Return (x, y) of the center of cell containing provided text 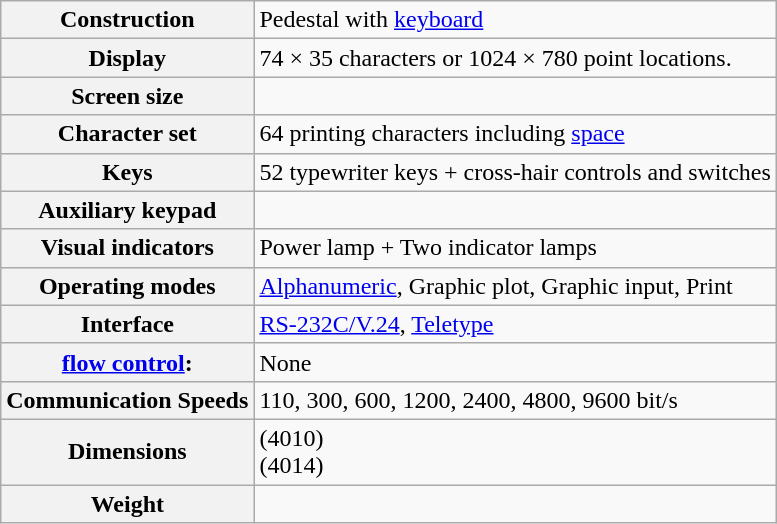
Construction (128, 20)
Screen size (128, 96)
Keys (128, 172)
52 typewriter keys + cross-hair controls and switches (515, 172)
Weight (128, 503)
RS-232C/V.24, Teletype (515, 324)
Visual indicators (128, 248)
Operating modes (128, 286)
(4010) (4014) (515, 452)
74 × 35 characters or 1024 × 780 point locations. (515, 58)
Dimensions (128, 452)
110, 300, 600, 1200, 2400, 4800, 9600 bit/s (515, 400)
None (515, 362)
flow control: (128, 362)
Power lamp + Two indicator lamps (515, 248)
64 printing characters including space (515, 134)
Display (128, 58)
Character set (128, 134)
Interface (128, 324)
Pedestal with keyboard (515, 20)
Alphanumeric, Graphic plot, Graphic input, Print (515, 286)
Auxiliary keypad (128, 210)
Communication Speeds (128, 400)
